Extract the [X, Y] coordinate from the center of the cell holding the provided text.  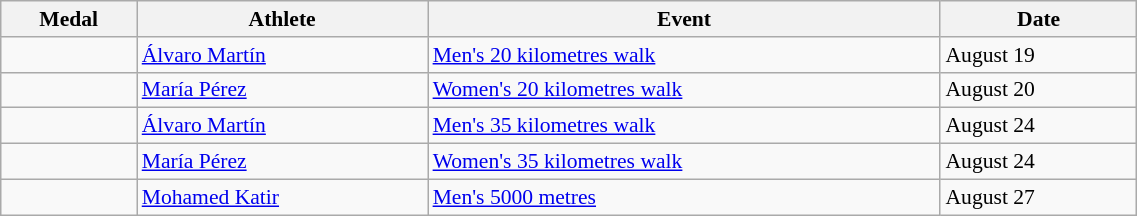
Women's 20 kilometres walk [684, 90]
Event [684, 19]
Mohamed Katir [282, 197]
Athlete [282, 19]
Date [1038, 19]
Medal [69, 19]
Men's 5000 metres [684, 197]
Women's 35 kilometres walk [684, 162]
Men's 35 kilometres walk [684, 126]
August 27 [1038, 197]
August 20 [1038, 90]
August 19 [1038, 55]
Men's 20 kilometres walk [684, 55]
